Return the (x, y) coordinate for the center point of the cell that contains the specified text.  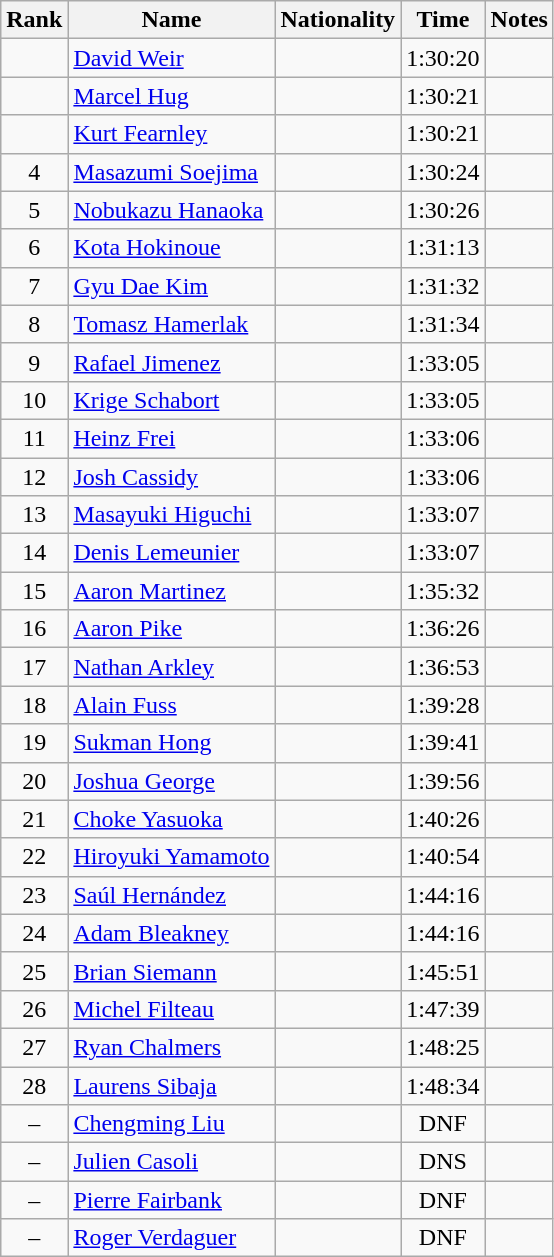
Nobukazu Hanaoka (172, 210)
21 (34, 819)
Denis Lemeunier (172, 553)
Josh Cassidy (172, 477)
1:40:26 (443, 819)
Adam Bleakney (172, 933)
1:39:56 (443, 781)
Notes (519, 20)
9 (34, 362)
1:36:53 (443, 667)
Gyu Dae Kim (172, 286)
Nathan Arkley (172, 667)
Brian Siemann (172, 971)
14 (34, 553)
Masazumi Soejima (172, 172)
1:30:20 (443, 58)
Michel Filteau (172, 1009)
1:30:26 (443, 210)
Rank (34, 20)
Kota Hokinoue (172, 248)
David Weir (172, 58)
Rafael Jimenez (172, 362)
24 (34, 933)
26 (34, 1009)
12 (34, 477)
Laurens Sibaja (172, 1085)
Sukman Hong (172, 743)
25 (34, 971)
20 (34, 781)
Masayuki Higuchi (172, 515)
8 (34, 324)
7 (34, 286)
27 (34, 1047)
28 (34, 1085)
1:30:24 (443, 172)
1:40:54 (443, 857)
Heinz Frei (172, 438)
Nationality (338, 20)
18 (34, 705)
Time (443, 20)
17 (34, 667)
4 (34, 172)
1:48:34 (443, 1085)
1:31:34 (443, 324)
23 (34, 895)
Ryan Chalmers (172, 1047)
1:48:25 (443, 1047)
13 (34, 515)
Choke Yasuoka (172, 819)
Alain Fuss (172, 705)
5 (34, 210)
1:31:32 (443, 286)
16 (34, 629)
1:47:39 (443, 1009)
15 (34, 591)
11 (34, 438)
Marcel Hug (172, 96)
Aaron Pike (172, 629)
1:45:51 (443, 971)
Julien Casoli (172, 1162)
1:35:32 (443, 591)
6 (34, 248)
Name (172, 20)
Hiroyuki Yamamoto (172, 857)
1:39:28 (443, 705)
Aaron Martinez (172, 591)
10 (34, 400)
1:31:13 (443, 248)
22 (34, 857)
Chengming Liu (172, 1124)
1:39:41 (443, 743)
19 (34, 743)
1:36:26 (443, 629)
DNS (443, 1162)
Kurt Fearnley (172, 134)
Joshua George (172, 781)
Pierre Fairbank (172, 1200)
Roger Verdaguer (172, 1238)
Tomasz Hamerlak (172, 324)
Krige Schabort (172, 400)
Saúl Hernández (172, 895)
